Determine the [X, Y] coordinate at the center of the cell enclosing the given text.  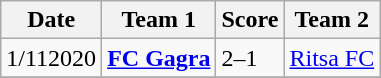
1/112020 [52, 58]
Score [250, 20]
Ritsa FC [332, 58]
Team 2 [332, 20]
FC Gagra [159, 58]
Team 1 [159, 20]
2–1 [250, 58]
Date [52, 20]
